Locate the cell with the specified text and output its [X, Y] center coordinate. 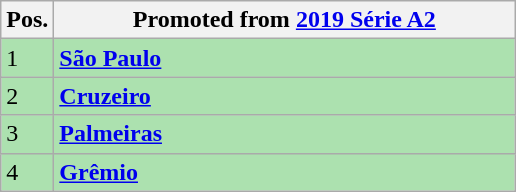
4 [28, 172]
Grêmio [284, 172]
Palmeiras [284, 134]
2 [28, 96]
São Paulo [284, 58]
Cruzeiro [284, 96]
3 [28, 134]
1 [28, 58]
Promoted from 2019 Série A2 [284, 20]
Pos. [28, 20]
